Return the [X, Y] coordinate for the center point of the cell that contains the specified text.  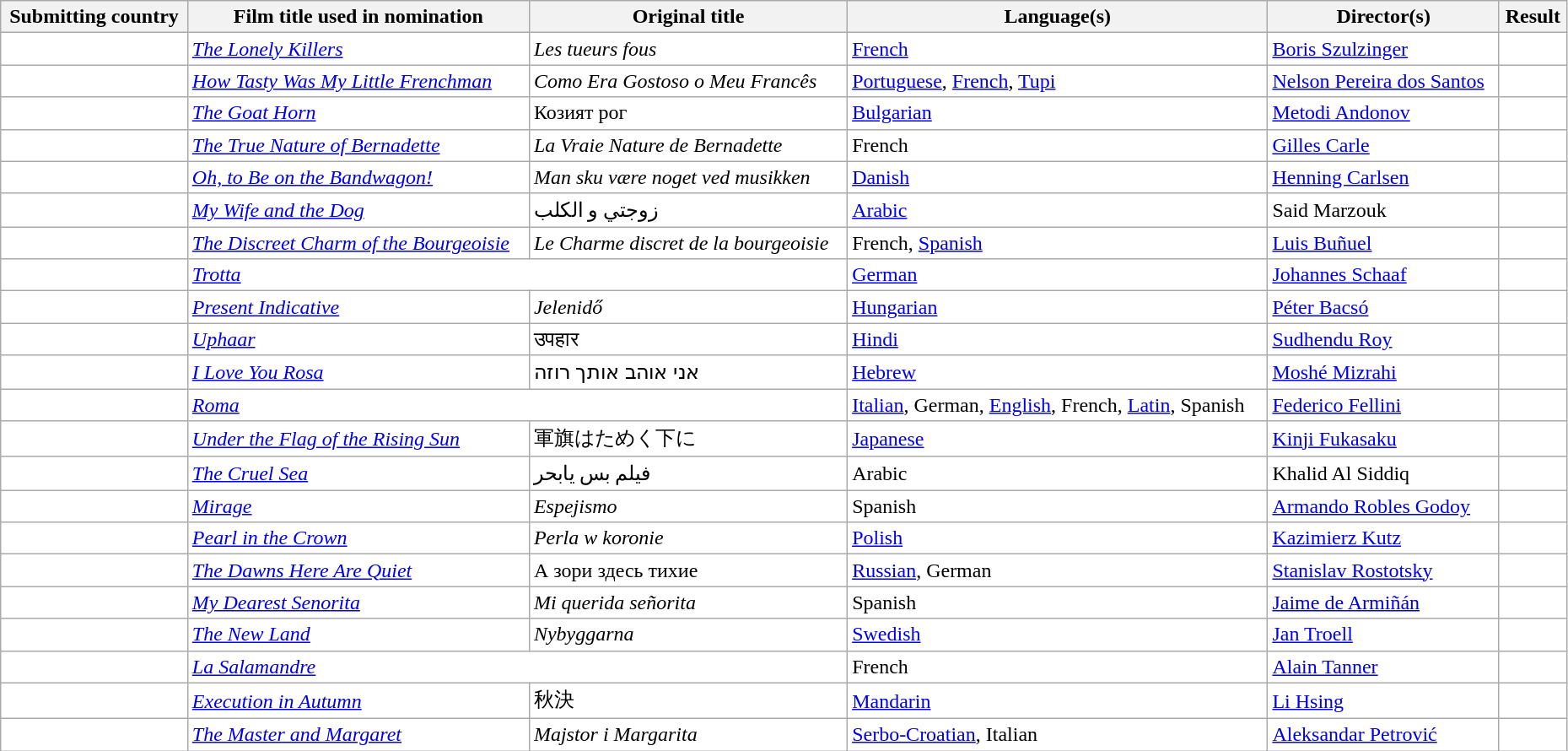
My Dearest Senorita [358, 602]
The Master and Margaret [358, 735]
軍旗はためく下に [688, 439]
La Vraie Nature de Bernadette [688, 145]
Le Charme discret de la bourgeoisie [688, 243]
Khalid Al Siddiq [1383, 473]
秋決 [688, 700]
А зори здесь тихие [688, 570]
Stanislav Rostotsky [1383, 570]
उपहार [688, 339]
Mi querida señorita [688, 602]
Hebrew [1058, 372]
Espejismo [688, 506]
Boris Szulzinger [1383, 49]
Como Era Gostoso o Meu Francês [688, 81]
The Dawns Here Are Quiet [358, 570]
Russian, German [1058, 570]
Aleksandar Petrović [1383, 735]
The Cruel Sea [358, 473]
Alain Tanner [1383, 667]
My Wife and the Dog [358, 210]
Director(s) [1383, 17]
Johannes Schaaf [1383, 275]
How Tasty Was My Little Frenchman [358, 81]
Jan Troell [1383, 635]
The True Nature of Bernadette [358, 145]
Original title [688, 17]
Li Hsing [1383, 700]
Козият рог [688, 113]
Perla w koronie [688, 538]
Henning Carlsen [1383, 177]
Les tueurs fous [688, 49]
Jelenidő [688, 307]
زوجتي و الكلب [688, 210]
فيلم بس يابحر [688, 473]
Swedish [1058, 635]
Moshé Mizrahi [1383, 372]
Federico Fellini [1383, 404]
Danish [1058, 177]
Mirage [358, 506]
Hungarian [1058, 307]
Metodi Andonov [1383, 113]
Present Indicative [358, 307]
אני אוהב אותך רוזה [688, 372]
Jaime de Armiñán [1383, 602]
Luis Buñuel [1383, 243]
Man sku være noget ved musikken [688, 177]
Nybyggarna [688, 635]
La Salamandre [517, 667]
German [1058, 275]
Italian, German, English, French, Latin, Spanish [1058, 404]
Armando Robles Godoy [1383, 506]
Bulgarian [1058, 113]
Execution in Autumn [358, 700]
The Discreet Charm of the Bourgeoisie [358, 243]
Pearl in the Crown [358, 538]
Trotta [517, 275]
Nelson Pereira dos Santos [1383, 81]
Kazimierz Kutz [1383, 538]
Oh, to Be on the Bandwagon! [358, 177]
Japanese [1058, 439]
Language(s) [1058, 17]
Kinji Fukasaku [1383, 439]
Said Marzouk [1383, 210]
Serbo-Croatian, Italian [1058, 735]
Film title used in nomination [358, 17]
Roma [517, 404]
The Goat Horn [358, 113]
Majstor i Margarita [688, 735]
The Lonely Killers [358, 49]
Sudhendu Roy [1383, 339]
The New Land [358, 635]
I Love You Rosa [358, 372]
Under the Flag of the Rising Sun [358, 439]
French, Spanish [1058, 243]
Hindi [1058, 339]
Uphaar [358, 339]
Submitting country [94, 17]
Polish [1058, 538]
Gilles Carle [1383, 145]
Mandarin [1058, 700]
Portuguese, French, Tupi [1058, 81]
Péter Bacsó [1383, 307]
Result [1533, 17]
